Return (x, y) of the center of cell containing provided text 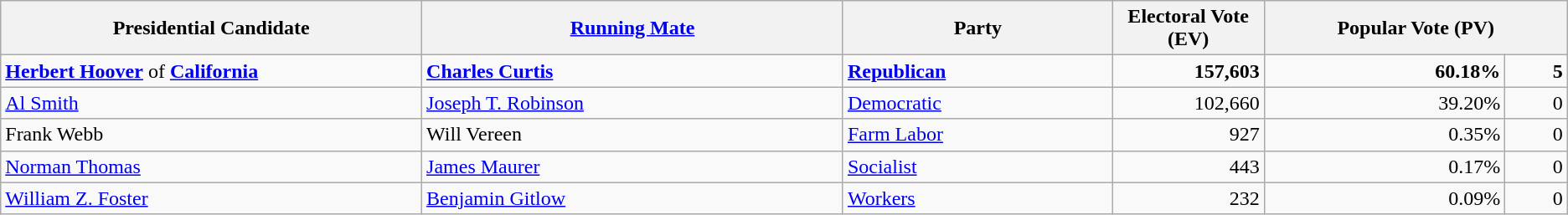
James Maurer (633, 166)
Popular Vote (PV) (1416, 28)
Democratic (977, 103)
927 (1188, 135)
157,603 (1188, 71)
0.17% (1385, 166)
102,660 (1188, 103)
60.18% (1385, 71)
0.09% (1385, 198)
Charles Curtis (633, 71)
443 (1188, 166)
Norman Thomas (211, 166)
Workers (977, 198)
William Z. Foster (211, 198)
Party (977, 28)
Electoral Vote (EV) (1188, 28)
Frank Webb (211, 135)
5 (1536, 71)
Joseph T. Robinson (633, 103)
232 (1188, 198)
0.35% (1385, 135)
Socialist (977, 166)
Presidential Candidate (211, 28)
Running Mate (633, 28)
39.20% (1385, 103)
Benjamin Gitlow (633, 198)
Al Smith (211, 103)
Will Vereen (633, 135)
Farm Labor (977, 135)
Herbert Hoover of California (211, 71)
Republican (977, 71)
